Scan for the cell matching the given text and deliver its (x, y) coordinate at center. 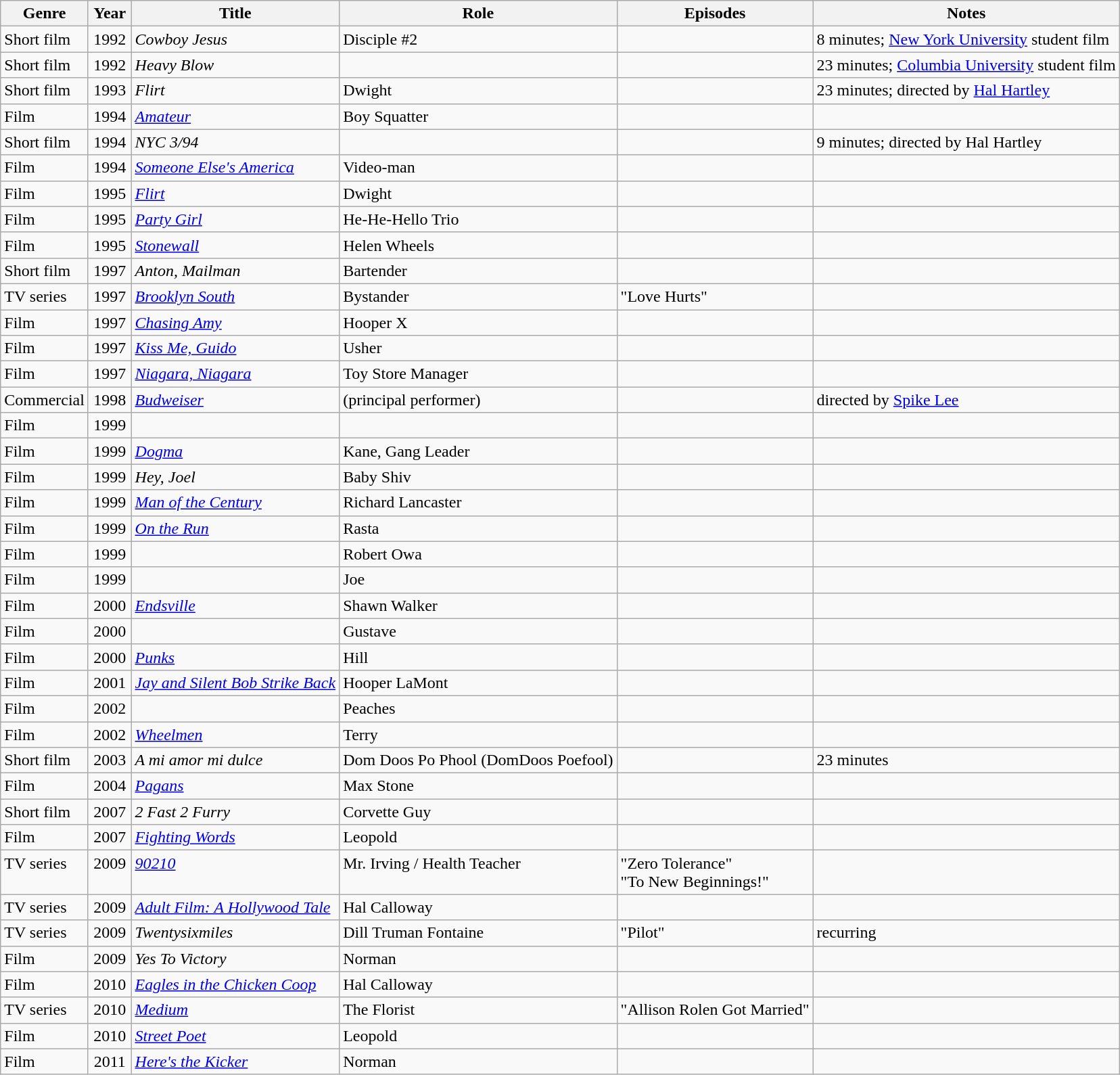
9 minutes; directed by Hal Hartley (966, 142)
Amateur (235, 116)
Shawn Walker (478, 605)
Dill Truman Fontaine (478, 933)
8 minutes; New York University student film (966, 39)
2011 (110, 1061)
Street Poet (235, 1036)
Role (478, 14)
Boy Squatter (478, 116)
Hill (478, 657)
Terry (478, 734)
Gustave (478, 631)
Chasing Amy (235, 323)
23 minutes; Columbia University student film (966, 65)
2001 (110, 683)
Episodes (715, 14)
Dogma (235, 451)
"Pilot" (715, 933)
Man of the Century (235, 503)
23 minutes (966, 760)
Someone Else's America (235, 168)
Wheelmen (235, 734)
Helen Wheels (478, 245)
1993 (110, 91)
2004 (110, 786)
Usher (478, 348)
Pagans (235, 786)
Heavy Blow (235, 65)
Joe (478, 580)
Kiss Me, Guido (235, 348)
Peaches (478, 708)
Twentysixmiles (235, 933)
Hey, Joel (235, 477)
Baby Shiv (478, 477)
(principal performer) (478, 400)
On the Run (235, 528)
Hooper X (478, 323)
Video-man (478, 168)
Notes (966, 14)
Corvette Guy (478, 812)
90210 (235, 873)
directed by Spike Lee (966, 400)
The Florist (478, 1010)
Anton, Mailman (235, 271)
Yes To Victory (235, 959)
Max Stone (478, 786)
23 minutes; directed by Hal Hartley (966, 91)
Punks (235, 657)
"Zero Tolerance" "To New Beginnings!" (715, 873)
Rasta (478, 528)
Title (235, 14)
Medium (235, 1010)
Jay and Silent Bob Strike Back (235, 683)
Commercial (45, 400)
Robert Owa (478, 554)
Niagara, Niagara (235, 374)
Brooklyn South (235, 296)
Party Girl (235, 219)
Cowboy Jesus (235, 39)
"Love Hurts" (715, 296)
Disciple #2 (478, 39)
Endsville (235, 605)
Dom Doos Po Phool (DomDoos Poefool) (478, 760)
Richard Lancaster (478, 503)
Here's the Kicker (235, 1061)
Eagles in the Chicken Coop (235, 984)
Bartender (478, 271)
Genre (45, 14)
He-He-Hello Trio (478, 219)
Year (110, 14)
Bystander (478, 296)
Hooper LaMont (478, 683)
2 Fast 2 Furry (235, 812)
Fighting Words (235, 838)
Adult Film: A Hollywood Tale (235, 907)
Mr. Irving / Health Teacher (478, 873)
2003 (110, 760)
A mi amor mi dulce (235, 760)
recurring (966, 933)
"Allison Rolen Got Married" (715, 1010)
NYC 3/94 (235, 142)
Toy Store Manager (478, 374)
Budweiser (235, 400)
Kane, Gang Leader (478, 451)
1998 (110, 400)
Stonewall (235, 245)
